From the cell containing the given text, extract its center point as (x, y) coordinate. 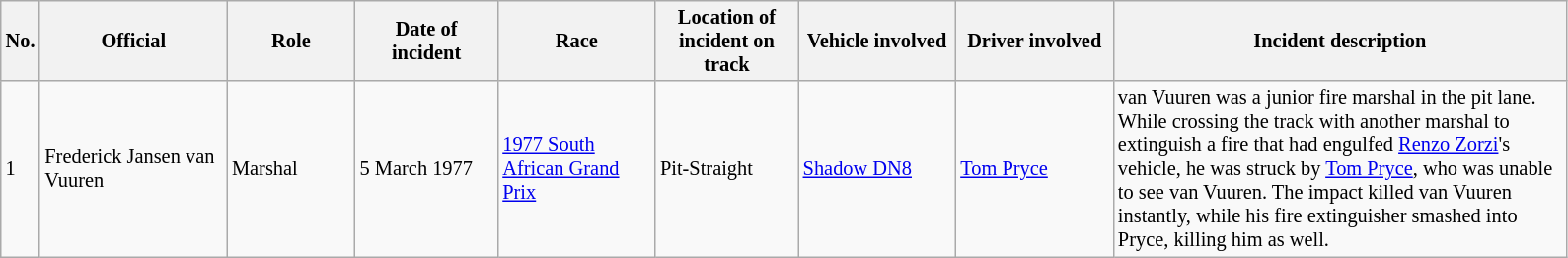
Race (576, 41)
5 March 1977 (426, 169)
No. (21, 41)
Tom Pryce (1034, 169)
Pit-Straight (726, 169)
Vehicle involved (877, 41)
Location of incident on track (726, 41)
Role (291, 41)
Driver involved (1034, 41)
1 (21, 169)
Incident description (1340, 41)
Shadow DN8 (877, 169)
Official (133, 41)
Frederick Jansen van Vuuren (133, 169)
Marshal (291, 169)
Date of incident (426, 41)
1977 South African Grand Prix (576, 169)
